Output the [x, y] coordinate of the center of the cell containing the given text.  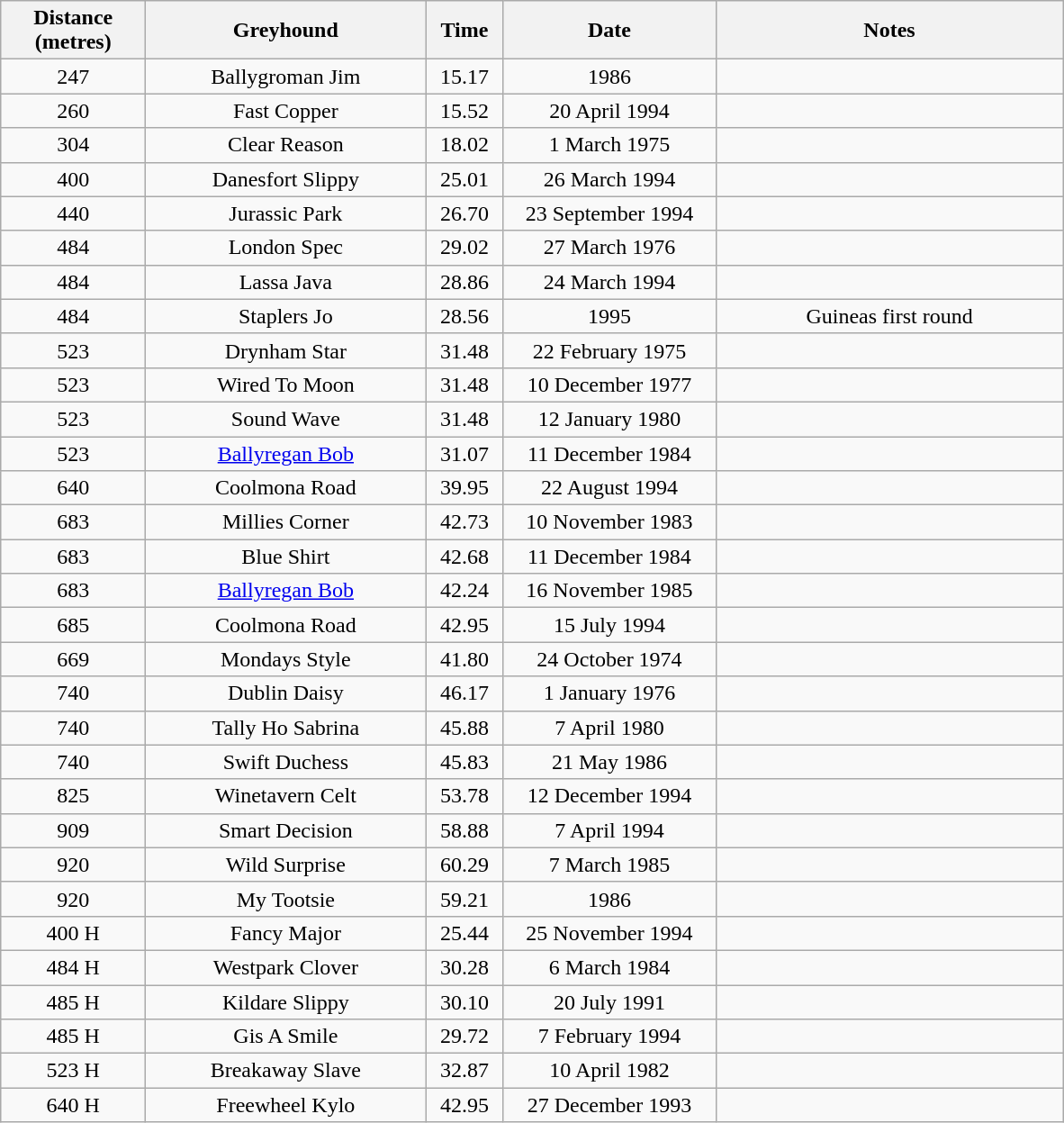
Westpark Clover [286, 967]
25.01 [464, 179]
60.29 [464, 865]
Kildare Slippy [286, 1002]
42.24 [464, 591]
Lassa Java [286, 282]
28.86 [464, 282]
42.68 [464, 557]
29.72 [464, 1037]
Swift Duchess [286, 762]
Wild Surprise [286, 865]
Notes [889, 31]
1 January 1976 [609, 693]
29.02 [464, 248]
400 H [74, 933]
18.02 [464, 145]
42.73 [464, 522]
6 March 1984 [609, 967]
Sound Wave [286, 419]
24 October 1974 [609, 659]
523 H [74, 1071]
10 April 1982 [609, 1071]
10 December 1977 [609, 385]
15 July 1994 [609, 625]
909 [74, 830]
Time [464, 31]
247 [74, 77]
27 December 1993 [609, 1105]
7 April 1980 [609, 728]
20 April 1994 [609, 111]
39.95 [464, 488]
24 March 1994 [609, 282]
Winetavern Celt [286, 796]
Blue Shirt [286, 557]
32.87 [464, 1071]
53.78 [464, 796]
440 [74, 213]
400 [74, 179]
45.88 [464, 728]
Clear Reason [286, 145]
Distance (metres) [74, 31]
46.17 [464, 693]
640 H [74, 1105]
Greyhound [286, 31]
7 February 1994 [609, 1037]
Tally Ho Sabrina [286, 728]
Freewheel Kylo [286, 1105]
Fancy Major [286, 933]
58.88 [464, 830]
1995 [609, 316]
22 August 1994 [609, 488]
30.28 [464, 967]
Mondays Style [286, 659]
Danesfort Slippy [286, 179]
26 March 1994 [609, 179]
26.70 [464, 213]
1 March 1975 [609, 145]
Staplers Jo [286, 316]
27 March 1976 [609, 248]
12 December 1994 [609, 796]
Gis A Smile [286, 1037]
30.10 [464, 1002]
484 H [74, 967]
825 [74, 796]
15.52 [464, 111]
23 September 1994 [609, 213]
260 [74, 111]
22 February 1975 [609, 350]
45.83 [464, 762]
Jurassic Park [286, 213]
16 November 1985 [609, 591]
7 March 1985 [609, 865]
My Tootsie [286, 899]
669 [74, 659]
15.17 [464, 77]
Drynham Star [286, 350]
10 November 1983 [609, 522]
Ballygroman Jim [286, 77]
Smart Decision [286, 830]
25 November 1994 [609, 933]
640 [74, 488]
31.07 [464, 453]
Wired To Moon [286, 385]
Date [609, 31]
59.21 [464, 899]
Breakaway Slave [286, 1071]
Fast Copper [286, 111]
Guineas first round [889, 316]
London Spec [286, 248]
Millies Corner [286, 522]
20 July 1991 [609, 1002]
25.44 [464, 933]
12 January 1980 [609, 419]
41.80 [464, 659]
21 May 1986 [609, 762]
Dublin Daisy [286, 693]
304 [74, 145]
685 [74, 625]
28.56 [464, 316]
7 April 1994 [609, 830]
